Output the [x, y] coordinate of the center of the cell containing the given text.  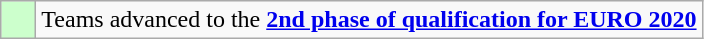
Teams advanced to the 2nd phase of qualification for EURO 2020 [369, 20]
